For the text-containing cell, return its midpoint in [X, Y] coordinate format. 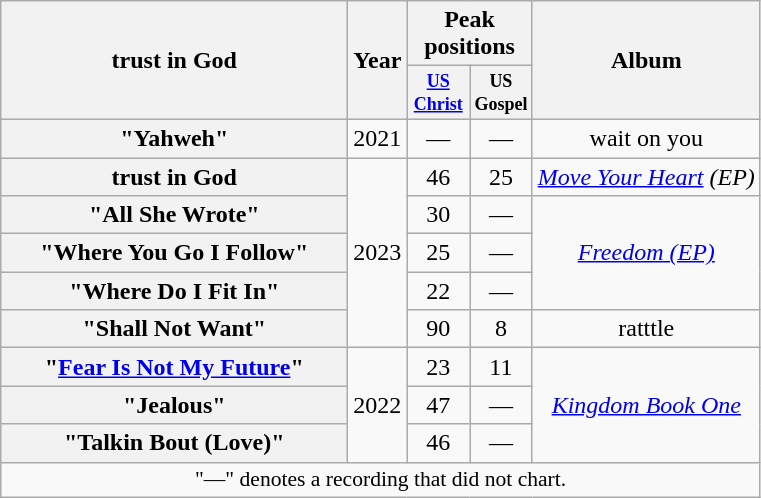
Kingdom Book One [646, 405]
2021 [378, 138]
ratttle [646, 329]
"Talkin Bout (Love)" [174, 443]
"Jealous" [174, 405]
90 [438, 329]
Move Your Heart (EP) [646, 177]
Year [378, 60]
2023 [378, 253]
"Fear Is Not My Future" [174, 367]
30 [438, 215]
"Yahweh" [174, 138]
47 [438, 405]
Freedom (EP) [646, 253]
USGospel [502, 93]
22 [438, 291]
"—" denotes a recording that did not chart. [381, 480]
23 [438, 367]
"Where Do I Fit In" [174, 291]
"All She Wrote" [174, 215]
Album [646, 60]
wait on you [646, 138]
"Shall Not Want" [174, 329]
11 [502, 367]
"Where You Go I Follow" [174, 253]
USChrist [438, 93]
2022 [378, 405]
Peakpositions [470, 34]
8 [502, 329]
